Capture the cell that displays the provided text and extract its (X, Y) central coordinate. 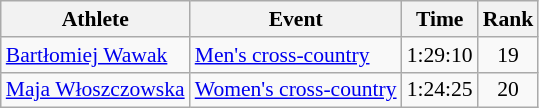
Time (440, 19)
Men's cross-country (296, 55)
20 (508, 90)
19 (508, 55)
Bartłomiej Wawak (96, 55)
Event (296, 19)
1:24:25 (440, 90)
Maja Włoszczowska (96, 90)
Athlete (96, 19)
Rank (508, 19)
1:29:10 (440, 55)
Women's cross-country (296, 90)
